Scan for the cell matching the given text and deliver its (X, Y) coordinate at center. 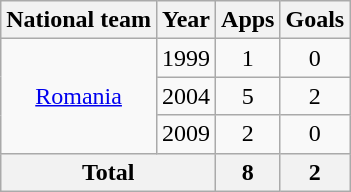
1 (248, 58)
5 (248, 96)
2004 (186, 96)
2009 (186, 134)
Goals (315, 20)
Apps (248, 20)
National team (79, 20)
Total (108, 172)
Year (186, 20)
8 (248, 172)
1999 (186, 58)
Romania (79, 96)
